Find where the given text appears and provide that cell's center as [x, y] coordinate. 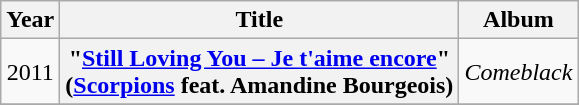
2011 [30, 72]
Comeblack [518, 72]
"Still Loving You – Je t'aime encore"(Scorpions feat. Amandine Bourgeois) [260, 72]
Year [30, 20]
Title [260, 20]
Album [518, 20]
